Identify which cell holds the provided text, then report its (x, y) central coordinate. 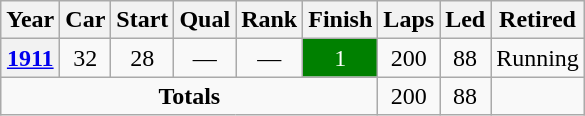
1 (340, 58)
Car (86, 20)
Rank (270, 20)
Totals (190, 96)
Led (466, 20)
Retired (538, 20)
Laps (409, 20)
Running (538, 58)
28 (142, 58)
Start (142, 20)
32 (86, 58)
Qual (205, 20)
Finish (340, 20)
1911 (30, 58)
Year (30, 20)
